For the text-containing cell, return its midpoint in [x, y] coordinate format. 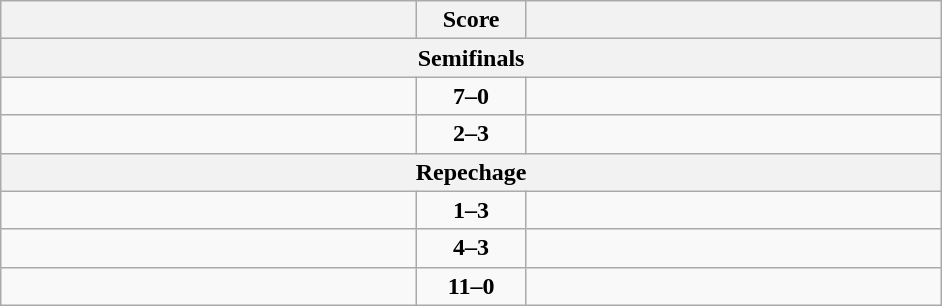
2–3 [472, 134]
7–0 [472, 96]
1–3 [472, 210]
Semifinals [472, 58]
11–0 [472, 286]
Repechage [472, 172]
Score [472, 20]
4–3 [472, 248]
